Locate the cell with the specified text and output its [x, y] center coordinate. 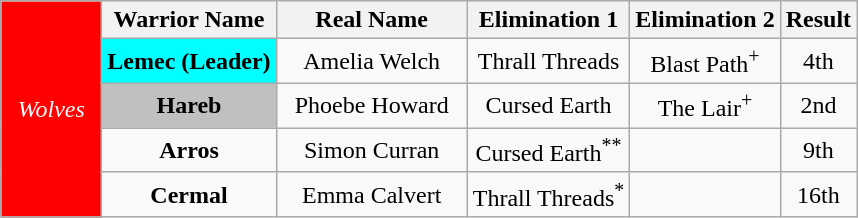
Cursed Earth [548, 106]
Elimination 2 [705, 20]
Thrall Threads [548, 62]
9th [818, 150]
4th [818, 62]
Emma Calvert [372, 194]
Result [818, 20]
16th [818, 194]
The Lair+ [705, 106]
Arros [189, 150]
2nd [818, 106]
Real Name [372, 20]
Wolves [52, 109]
Blast Path+ [705, 62]
Warrior Name [189, 20]
Cursed Earth** [548, 150]
Simon Curran [372, 150]
Thrall Threads* [548, 194]
Amelia Welch [372, 62]
Cermal [189, 194]
Elimination 1 [548, 20]
Hareb [189, 106]
Phoebe Howard [372, 106]
Lemec (Leader) [189, 62]
